Find where the given text appears and provide that cell's center as (X, Y) coordinate. 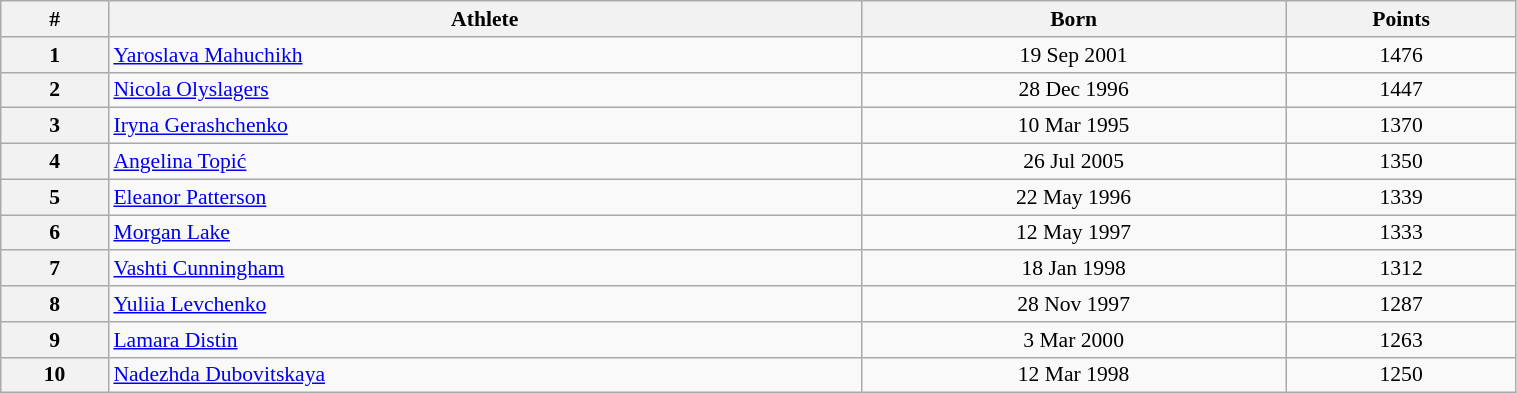
28 Nov 1997 (1074, 304)
1287 (1401, 304)
1350 (1401, 162)
Athlete (484, 19)
1312 (1401, 269)
1447 (1401, 90)
1476 (1401, 55)
Points (1401, 19)
5 (55, 197)
Eleanor Patterson (484, 197)
22 May 1996 (1074, 197)
1 (55, 55)
Morgan Lake (484, 233)
12 Mar 1998 (1074, 375)
3 (55, 126)
Born (1074, 19)
7 (55, 269)
6 (55, 233)
4 (55, 162)
8 (55, 304)
Angelina Topić (484, 162)
Yaroslava Mahuchikh (484, 55)
9 (55, 340)
1333 (1401, 233)
1370 (1401, 126)
12 May 1997 (1074, 233)
Lamara Distin (484, 340)
1339 (1401, 197)
Vashti Cunningham (484, 269)
18 Jan 1998 (1074, 269)
Nicola Olyslagers (484, 90)
2 (55, 90)
3 Mar 2000 (1074, 340)
28 Dec 1996 (1074, 90)
10 Mar 1995 (1074, 126)
26 Jul 2005 (1074, 162)
1250 (1401, 375)
Yuliia Levchenko (484, 304)
1263 (1401, 340)
Nadezhda Dubovitskaya (484, 375)
10 (55, 375)
19 Sep 2001 (1074, 55)
Iryna Gerashchenko (484, 126)
# (55, 19)
